Scan for the cell matching the given text and deliver its (x, y) coordinate at center. 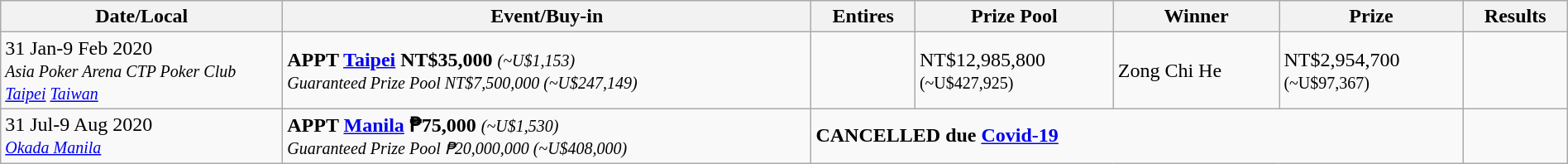
NT$12,985,800(~U$427,925) (1014, 70)
Entires (863, 17)
Date/Local (142, 17)
CANCELLED due Covid-19 (1137, 136)
31 Jul-9 Aug 2020Okada Manila (142, 136)
Prize (1371, 17)
NT$2,954,700(~U$97,367) (1371, 70)
Event/Buy-in (547, 17)
Winner (1196, 17)
APPT Taipei NT$35,000 (~U$1,153)Guaranteed Prize Pool NT$7,500,000 (~U$247,149) (547, 70)
APPT Manila ₱75,000 (~U$1,530)Guaranteed Prize Pool ₱20,000,000 (~U$408,000) (547, 136)
Results (1515, 17)
Zong Chi He (1196, 70)
Prize Pool (1014, 17)
31 Jan-9 Feb 2020Asia Poker Arena CTP Poker Club Taipei Taiwan (142, 70)
